From the cell containing the given text, extract its center point as (x, y) coordinate. 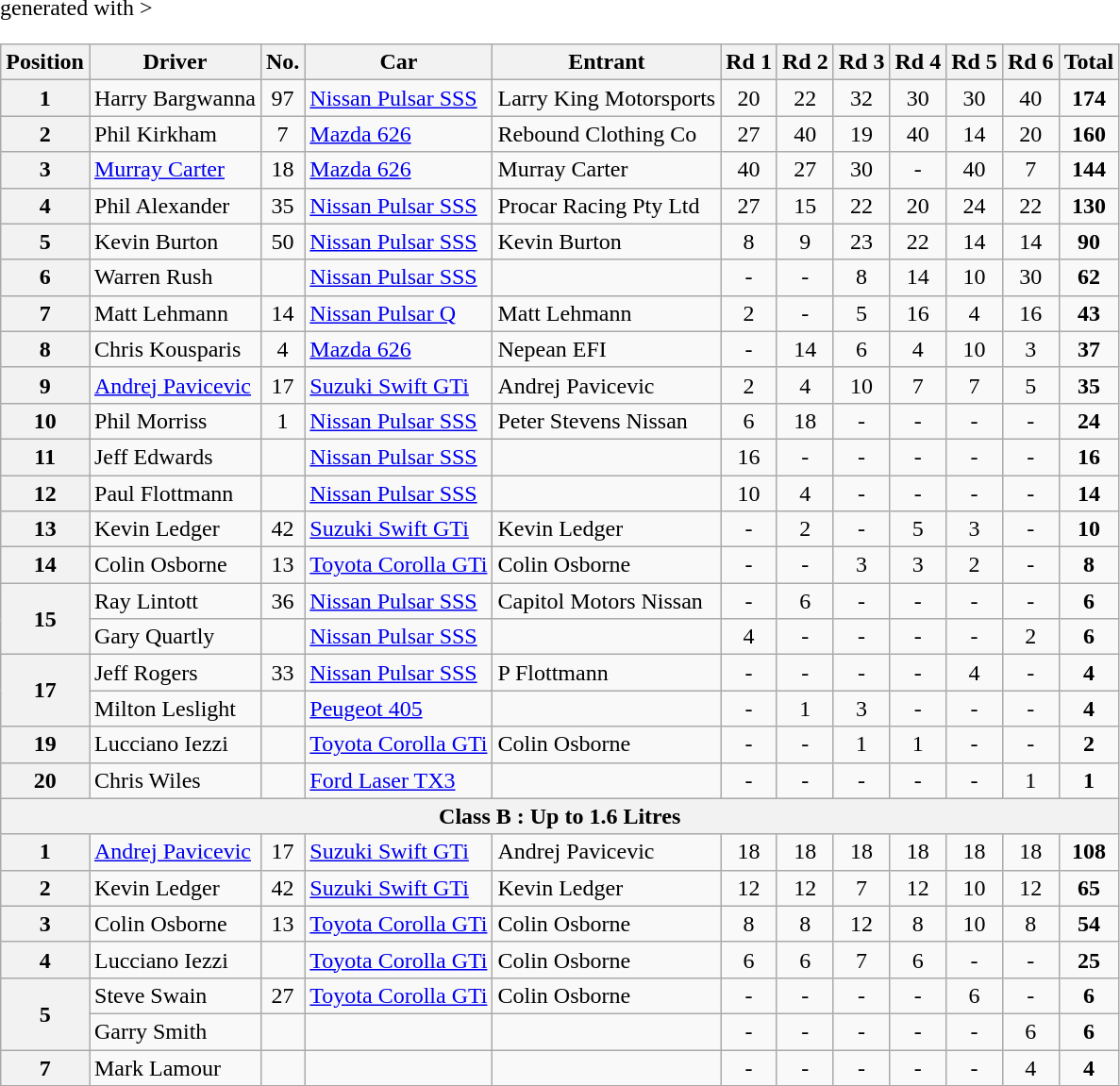
Rd 6 (1030, 62)
Mark Lamour (175, 1067)
144 (1089, 170)
11 (45, 457)
33 (282, 673)
62 (1089, 277)
Rd 1 (749, 62)
Phil Kirkham (175, 134)
Jeff Rogers (175, 673)
Class B : Up to 1.6 Litres (560, 816)
Milton Leslight (175, 709)
Paul Flottmann (175, 493)
Rd 5 (975, 62)
No. (282, 62)
Peugeot 405 (398, 709)
Chris Kousparis (175, 349)
97 (282, 98)
Warren Rush (175, 277)
37 (1089, 349)
25 (1089, 960)
Driver (175, 62)
Entrant (607, 62)
Rebound Clothing Co (607, 134)
32 (861, 98)
54 (1089, 924)
Position (45, 62)
Garry Smith (175, 1031)
160 (1089, 134)
Total (1089, 62)
Ray Lintott (175, 601)
Harry Bargwanna (175, 98)
23 (861, 242)
90 (1089, 242)
Jeff Edwards (175, 457)
Capitol Motors Nissan (607, 601)
Nepean EFI (607, 349)
Larry King Motorsports (607, 98)
130 (1089, 206)
Car (398, 62)
Rd 2 (805, 62)
Rd 4 (918, 62)
Gary Quartly (175, 637)
43 (1089, 313)
Rd 3 (861, 62)
Ford Laser TX3 (398, 780)
Phil Alexander (175, 206)
Procar Racing Pty Ltd (607, 206)
Chris Wiles (175, 780)
Phil Morriss (175, 421)
Steve Swain (175, 995)
50 (282, 242)
65 (1089, 888)
108 (1089, 852)
174 (1089, 98)
P Flottmann (607, 673)
36 (282, 601)
Nissan Pulsar Q (398, 313)
Peter Stevens Nissan (607, 421)
